Identify which cell holds the provided text, then report its [X, Y] central coordinate. 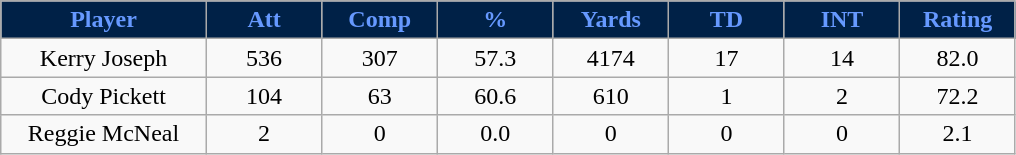
610 [611, 96]
307 [380, 58]
72.2 [958, 96]
82.0 [958, 58]
60.6 [495, 96]
Yards [611, 20]
104 [264, 96]
Reggie McNeal [104, 134]
Rating [958, 20]
TD [727, 20]
0.0 [495, 134]
INT [842, 20]
Cody Pickett [104, 96]
2.1 [958, 134]
1 [727, 96]
17 [727, 58]
Att [264, 20]
% [495, 20]
536 [264, 58]
Comp [380, 20]
63 [380, 96]
4174 [611, 58]
57.3 [495, 58]
Kerry Joseph [104, 58]
Player [104, 20]
14 [842, 58]
